For the text-containing cell, return its midpoint in (X, Y) coordinate format. 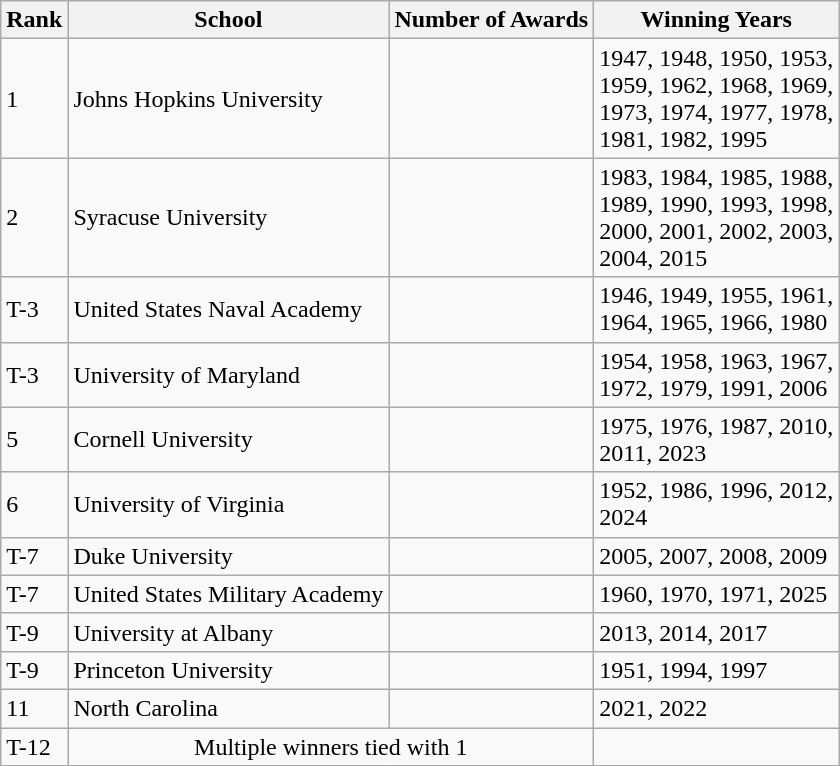
2013, 2014, 2017 (716, 632)
Multiple winners tied with 1 (331, 747)
2021, 2022 (716, 708)
Number of Awards (492, 20)
11 (34, 708)
1960, 1970, 1971, 2025 (716, 594)
Princeton University (228, 670)
1952, 1986, 1996, 2012, 2024 (716, 504)
2 (34, 218)
6 (34, 504)
1975, 1976, 1987, 2010, 2011, 2023 (716, 440)
1946, 1949, 1955, 1961, 1964, 1965, 1966, 1980 (716, 310)
United States Military Academy (228, 594)
Rank (34, 20)
University of Virginia (228, 504)
1983, 1984, 1985, 1988, 1989, 1990, 1993, 1998, 2000, 2001, 2002, 2003, 2004, 2015 (716, 218)
T-12 (34, 747)
North Carolina (228, 708)
Duke University (228, 556)
1954, 1958, 1963, 1967, 1972, 1979, 1991, 2006 (716, 374)
5 (34, 440)
Johns Hopkins University (228, 98)
Syracuse University (228, 218)
University at Albany (228, 632)
School (228, 20)
2005, 2007, 2008, 2009 (716, 556)
1 (34, 98)
1947, 1948, 1950, 1953, 1959, 1962, 1968, 1969, 1973, 1974, 1977, 1978,1981, 1982, 1995 (716, 98)
Winning Years (716, 20)
University of Maryland (228, 374)
United States Naval Academy (228, 310)
1951, 1994, 1997 (716, 670)
Cornell University (228, 440)
